From the cell containing the given text, extract its center point as [x, y] coordinate. 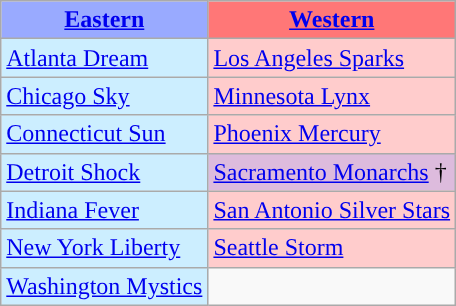
Seattle Storm [332, 248]
Los Angeles Sparks [332, 58]
San Antonio Silver Stars [332, 210]
Sacramento Monarchs † [332, 172]
Detroit Shock [104, 172]
Phoenix Mercury [332, 134]
Eastern [104, 20]
Atlanta Dream [104, 58]
Indiana Fever [104, 210]
Western [332, 20]
Connecticut Sun [104, 134]
New York Liberty [104, 248]
Minnesota Lynx [332, 96]
Washington Mystics [104, 286]
Chicago Sky [104, 96]
